From the cell containing the given text, extract its center point as (x, y) coordinate. 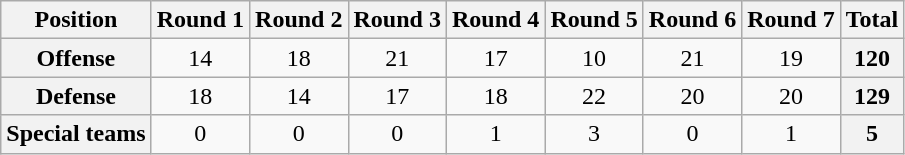
Round 2 (299, 20)
3 (594, 134)
22 (594, 96)
Position (76, 20)
Round 1 (200, 20)
Offense (76, 58)
5 (872, 134)
Round 6 (692, 20)
129 (872, 96)
10 (594, 58)
Defense (76, 96)
120 (872, 58)
Round 3 (397, 20)
Round 5 (594, 20)
Special teams (76, 134)
19 (791, 58)
Round 4 (495, 20)
Round 7 (791, 20)
Total (872, 20)
